Determine the [x, y] coordinate at the center of the cell enclosing the given text.  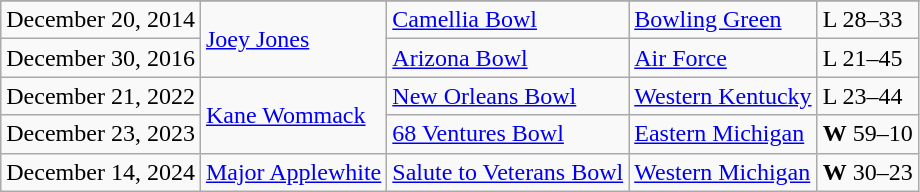
L 21–45 [868, 58]
L 28–33 [868, 20]
W 30–23 [868, 172]
Major Applewhite [293, 172]
L 23–44 [868, 96]
Eastern Michigan [723, 134]
Air Force [723, 58]
Arizona Bowl [508, 58]
December 23, 2023 [101, 134]
W 59–10 [868, 134]
Joey Jones [293, 39]
December 14, 2024 [101, 172]
Salute to Veterans Bowl [508, 172]
Western Kentucky [723, 96]
68 Ventures Bowl [508, 134]
Western Michigan [723, 172]
Kane Wommack [293, 115]
Camellia Bowl [508, 20]
Bowling Green [723, 20]
December 21, 2022 [101, 96]
December 30, 2016 [101, 58]
December 20, 2014 [101, 20]
New Orleans Bowl [508, 96]
